Provide the [X, Y] coordinate of the cell's center where the given text is located.  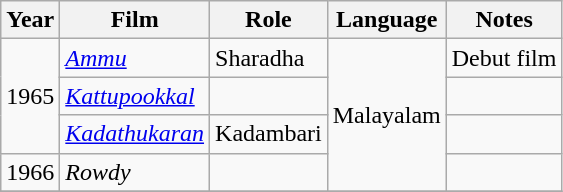
Rowdy [135, 172]
1965 [30, 96]
Kadambari [269, 134]
Kattupookkal [135, 96]
Malayalam [386, 115]
Language [386, 20]
1966 [30, 172]
Film [135, 20]
Notes [504, 20]
Year [30, 20]
Kadathukaran [135, 134]
Ammu [135, 58]
Debut film [504, 58]
Role [269, 20]
Sharadha [269, 58]
